Capture the cell that displays the provided text and extract its [X, Y] central coordinate. 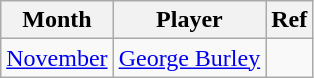
November [57, 58]
Ref [290, 20]
Player [190, 20]
Month [57, 20]
George Burley [190, 58]
